Provide the [x, y] coordinate of the cell's center where the given text is located.  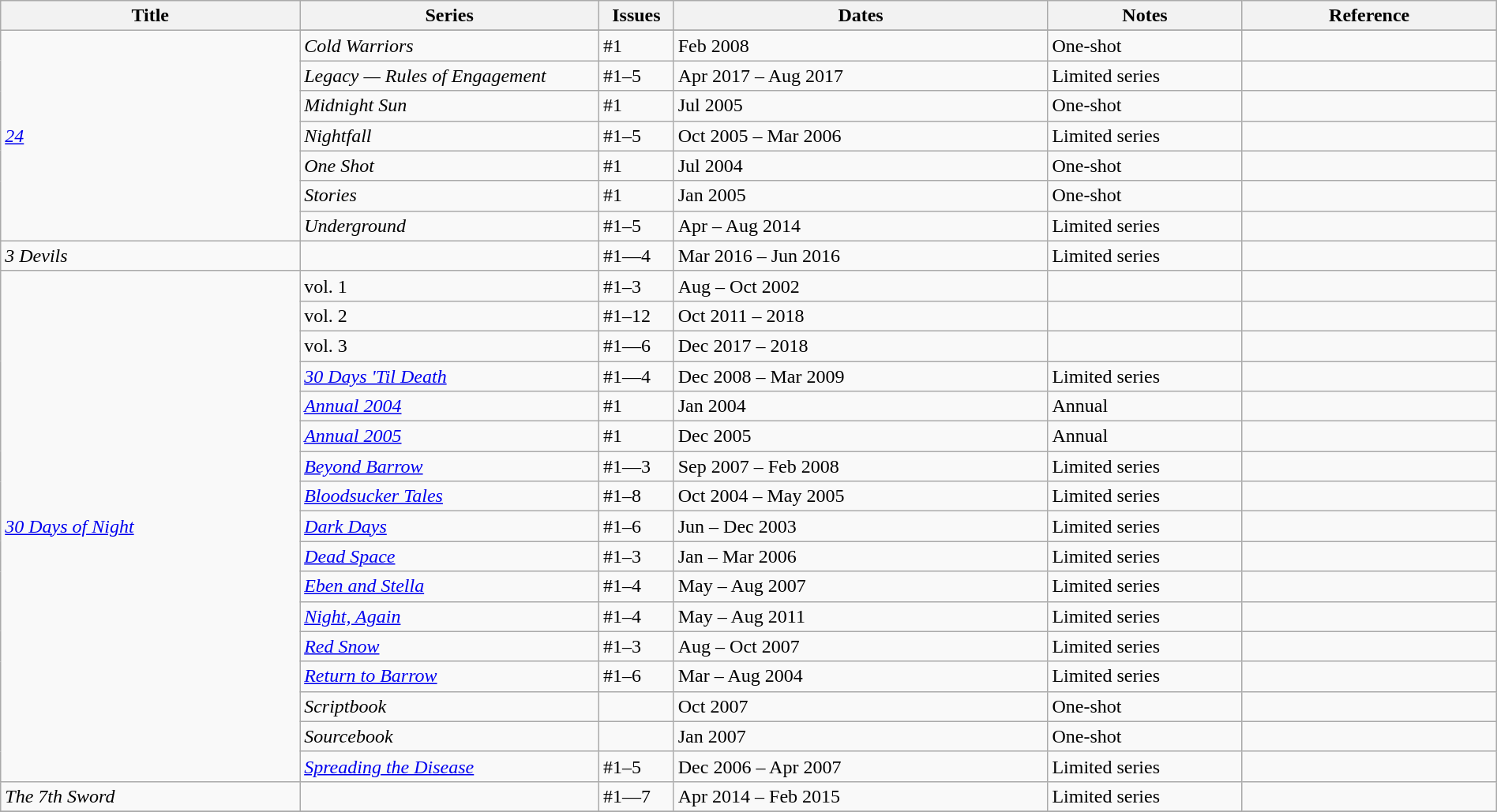
#1–12 [636, 316]
Night, Again [450, 616]
vol. 2 [450, 316]
Mar 2016 – Jun 2016 [861, 256]
Stories [450, 196]
Oct 2005 – Mar 2006 [861, 136]
#1—7 [636, 796]
Underground [450, 226]
Jan – Mar 2006 [861, 556]
30 Days of Night [150, 526]
#1—6 [636, 346]
Mar – Aug 2004 [861, 676]
Series [450, 16]
Dark Days [450, 526]
The 7th Sword [150, 796]
Apr – Aug 2014 [861, 226]
Dead Space [450, 556]
Oct 2004 – May 2005 [861, 496]
24 [150, 136]
30 Days 'Til Death [450, 376]
Jun – Dec 2003 [861, 526]
Sep 2007 – Feb 2008 [861, 466]
Jan 2007 [861, 736]
Dec 2017 – 2018 [861, 346]
Annual 2005 [450, 436]
Apr 2017 – Aug 2017 [861, 76]
Nightfall [450, 136]
May – Aug 2011 [861, 616]
Bloodsucker Tales [450, 496]
Spreading the Disease [450, 766]
Reference [1369, 16]
Dec 2008 – Mar 2009 [861, 376]
Aug – Oct 2007 [861, 646]
Title [150, 16]
Aug – Oct 2002 [861, 286]
Issues [636, 16]
Oct 2011 – 2018 [861, 316]
Cold Warriors [450, 46]
Dec 2006 – Apr 2007 [861, 766]
Jul 2004 [861, 166]
#1–8 [636, 496]
Jul 2005 [861, 106]
Oct 2007 [861, 706]
Dates [861, 16]
One Shot [450, 166]
Return to Barrow [450, 676]
Scriptbook [450, 706]
Jan 2004 [861, 406]
Feb 2008 [861, 46]
Apr 2014 – Feb 2015 [861, 796]
vol. 3 [450, 346]
#1—3 [636, 466]
Legacy — Rules of Engagement [450, 76]
Eben and Stella [450, 586]
Annual 2004 [450, 406]
Red Snow [450, 646]
vol. 1 [450, 286]
Sourcebook [450, 736]
Jan 2005 [861, 196]
Dec 2005 [861, 436]
Notes [1145, 16]
3 Devils [150, 256]
May – Aug 2007 [861, 586]
Midnight Sun [450, 106]
Beyond Barrow [450, 466]
